Pinpoint the cell where the given text exists, returning its (x, y) midpoint coordinate. 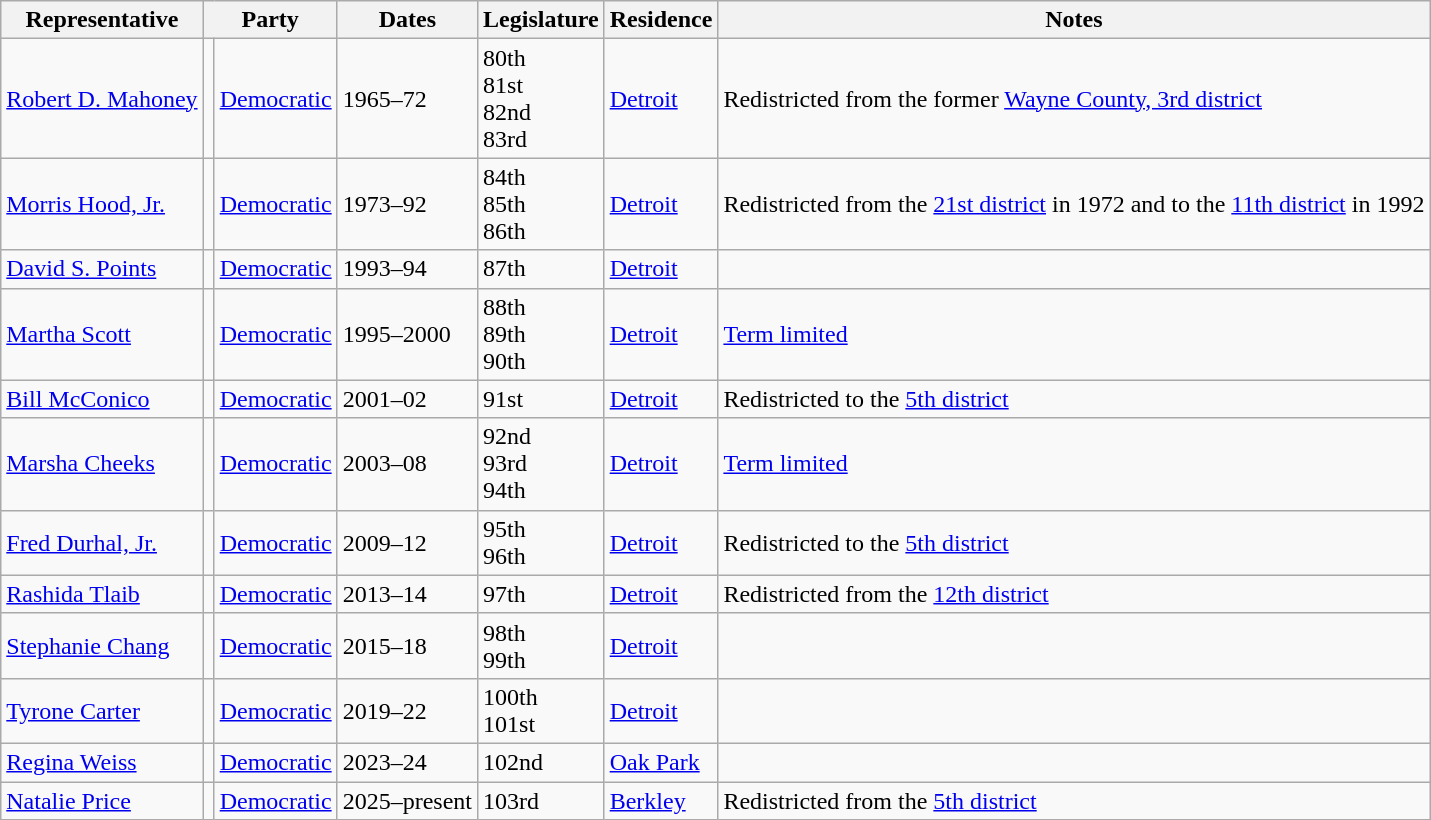
1995–2000 (407, 334)
Dates (407, 20)
103rd (542, 801)
Fred Durhal, Jr. (102, 542)
Residence (661, 20)
80th81st82nd83rd (542, 98)
Regina Weiss (102, 762)
2015–18 (407, 646)
Party (270, 20)
Redistricted from the 5th district (1074, 801)
2013–14 (407, 594)
Legislature (542, 20)
2009–12 (407, 542)
84th85th86th (542, 204)
88th89th90th (542, 334)
Martha Scott (102, 334)
Natalie Price (102, 801)
Bill McConico (102, 399)
1993–94 (407, 269)
Stephanie Chang (102, 646)
100th101st (542, 710)
Robert D. Mahoney (102, 98)
2025–present (407, 801)
102nd (542, 762)
91st (542, 399)
95th96th (542, 542)
92nd93rd94th (542, 464)
Redistricted from the 12th district (1074, 594)
1965–72 (407, 98)
87th (542, 269)
Marsha Cheeks (102, 464)
2001–02 (407, 399)
Redistricted from the former Wayne County, 3rd district (1074, 98)
2019–22 (407, 710)
2023–24 (407, 762)
1973–92 (407, 204)
97th (542, 594)
Berkley (661, 801)
2003–08 (407, 464)
Morris Hood, Jr. (102, 204)
Tyrone Carter (102, 710)
David S. Points (102, 269)
Representative (102, 20)
98th99th (542, 646)
Rashida Tlaib (102, 594)
Oak Park (661, 762)
Notes (1074, 20)
Redistricted from the 21st district in 1972 and to the 11th district in 1992 (1074, 204)
